Output the [X, Y] coordinate of the center of the cell containing the given text.  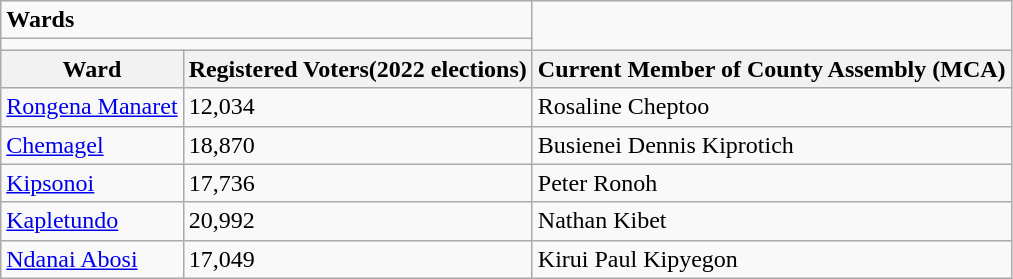
Busienei Dennis Kiprotich [772, 145]
Ward [92, 69]
Kapletundo [92, 221]
17,049 [358, 259]
Chemagel [92, 145]
Registered Voters(2022 elections) [358, 69]
Current Member of County Assembly (MCA) [772, 69]
12,034 [358, 107]
Kirui Paul Kipyegon [772, 259]
Peter Ronoh [772, 183]
Rongena Manaret [92, 107]
18,870 [358, 145]
Kipsonoi [92, 183]
Wards [267, 20]
Nathan Kibet [772, 221]
Rosaline Cheptoo [772, 107]
Ndanai Abosi [92, 259]
20,992 [358, 221]
17,736 [358, 183]
